Return (X, Y) of the center of cell containing provided text 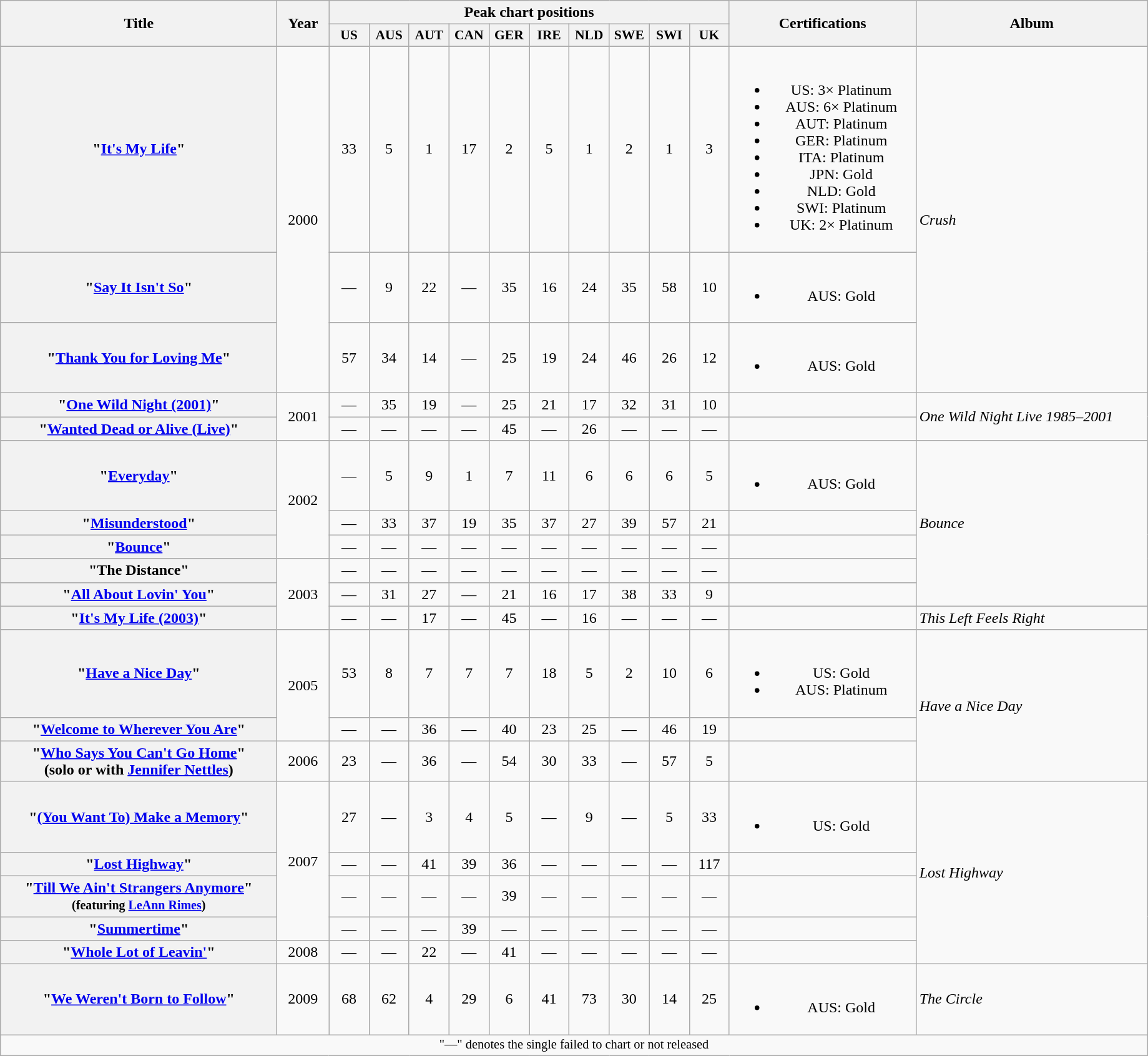
"We Weren't Born to Follow" (139, 1000)
Crush (1031, 220)
2006 (303, 761)
Title (139, 24)
"Everyday" (139, 476)
34 (389, 358)
Lost Highway (1031, 873)
2001 (303, 417)
CAN (469, 36)
32 (629, 405)
2007 (303, 861)
68 (349, 1000)
18 (549, 673)
"Who Says You Can't Go Home" (solo or with Jennifer Nettles) (139, 761)
"It's My Life (2003)" (139, 618)
SWE (629, 36)
AUS (389, 36)
53 (349, 673)
US (349, 36)
"Wanted Dead or Alive (Live)" (139, 429)
"Summertime" (139, 928)
"(You Want To) Make a Memory" (139, 816)
12 (709, 358)
"The Distance" (139, 570)
40 (509, 729)
2002 (303, 499)
58 (669, 287)
"Till We Ain't Strangers Anymore"(featuring LeAnn Rimes) (139, 896)
Have a Nice Day (1031, 705)
GER (509, 36)
8 (389, 673)
"Say It Isn't So" (139, 287)
"One Wild Night (2001)" (139, 405)
UK (709, 36)
54 (509, 761)
US: GoldAUS: Platinum (823, 673)
Year (303, 24)
11 (549, 476)
IRE (549, 36)
"Lost Highway" (139, 864)
NLD (589, 36)
2000 (303, 220)
2005 (303, 685)
Album (1031, 24)
38 (629, 594)
29 (469, 1000)
AUT (429, 36)
Bounce (1031, 523)
Peak chart positions (529, 12)
Certifications (823, 24)
2003 (303, 594)
"Bounce" (139, 547)
"Misunderstood" (139, 523)
73 (589, 1000)
"Thank You for Loving Me" (139, 358)
"—" denotes the single failed to chart or not released (574, 1045)
"Have a Nice Day" (139, 673)
"All About Lovin' You" (139, 594)
"Welcome to Wherever You Are" (139, 729)
US: 3× PlatinumAUS: 6× PlatinumAUT: PlatinumGER: PlatinumITA: PlatinumJPN: GoldNLD: GoldSWI: PlatinumUK: 2× Platinum (823, 149)
US: Gold (823, 816)
The Circle (1031, 1000)
SWI (669, 36)
This Left Feels Right (1031, 618)
"Whole Lot of Leavin'" (139, 952)
One Wild Night Live 1985–2001 (1031, 417)
62 (389, 1000)
2009 (303, 1000)
"It's My Life" (139, 149)
2008 (303, 952)
117 (709, 864)
